From the cell containing the given text, extract its center point as [x, y] coordinate. 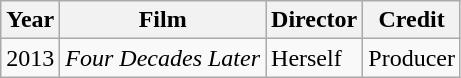
Producer [412, 58]
Director [314, 20]
Herself [314, 58]
Credit [412, 20]
Four Decades Later [163, 58]
2013 [30, 58]
Film [163, 20]
Year [30, 20]
